Return the [x, y] coordinate for the center point of the cell that contains the specified text.  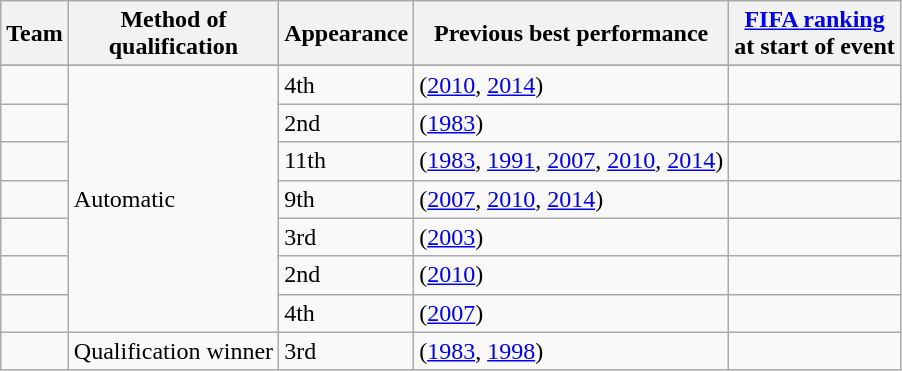
Previous best performance [572, 34]
(2003) [572, 237]
(2010, 2014) [572, 85]
Automatic [173, 199]
(1983, 1998) [572, 351]
(2010) [572, 275]
11th [346, 161]
Team [35, 34]
FIFA rankingat start of event [815, 34]
9th [346, 199]
(2007, 2010, 2014) [572, 199]
Appearance [346, 34]
(2007) [572, 313]
Method ofqualification [173, 34]
(1983) [572, 123]
Qualification winner [173, 351]
(1983, 1991, 2007, 2010, 2014) [572, 161]
